Provide the [X, Y] coordinate of the cell's center where the given text is located.  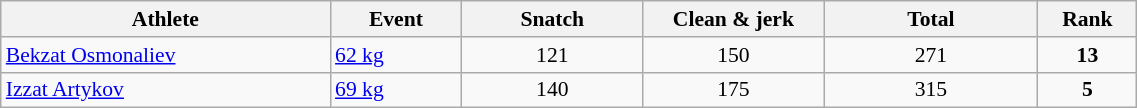
69 kg [396, 90]
Rank [1088, 19]
121 [552, 55]
Izzat Artykov [166, 90]
Total [931, 19]
62 kg [396, 55]
315 [931, 90]
271 [931, 55]
140 [552, 90]
175 [734, 90]
Bekzat Osmonaliev [166, 55]
Clean & jerk [734, 19]
Snatch [552, 19]
150 [734, 55]
13 [1088, 55]
5 [1088, 90]
Event [396, 19]
Athlete [166, 19]
